Return [X, Y] of the center of cell containing provided text 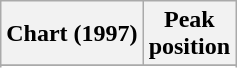
Peakposition [189, 34]
Chart (1997) [72, 34]
